For the text-containing cell, return its midpoint in [X, Y] coordinate format. 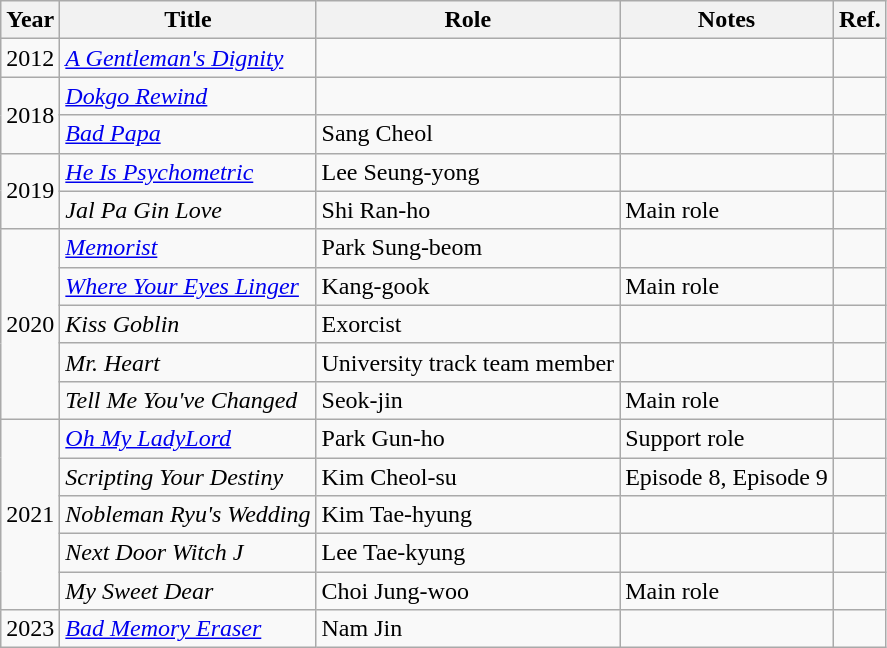
University track team member [468, 362]
Nobleman Ryu's Wedding [188, 515]
Jal Pa Gin Love [188, 210]
Scripting Your Destiny [188, 477]
Where Your Eyes Linger [188, 286]
2023 [30, 629]
Notes [727, 20]
2021 [30, 514]
Kang-gook [468, 286]
Lee Seung-yong [468, 172]
Year [30, 20]
Lee Tae-kyung [468, 553]
Sang Cheol [468, 134]
2020 [30, 324]
My Sweet Dear [188, 591]
Park Sung-beom [468, 248]
Next Door Witch J [188, 553]
Nam Jin [468, 629]
Support role [727, 438]
Shi Ran-ho [468, 210]
Kim Cheol-su [468, 477]
Title [188, 20]
Role [468, 20]
Seok-jin [468, 400]
A Gentleman's Dignity [188, 58]
Episode 8, Episode 9 [727, 477]
Oh My LadyLord [188, 438]
2019 [30, 191]
Memorist [188, 248]
Kim Tae-hyung [468, 515]
Mr. Heart [188, 362]
Exorcist [468, 324]
Bad Papa [188, 134]
2018 [30, 115]
Kiss Goblin [188, 324]
Ref. [860, 20]
Bad Memory Eraser [188, 629]
Dokgo Rewind [188, 96]
Park Gun-ho [468, 438]
Choi Jung-woo [468, 591]
2012 [30, 58]
Tell Me You've Changed [188, 400]
He Is Psychometric [188, 172]
